Extract the [X, Y] coordinate from the center of the cell holding the provided text.  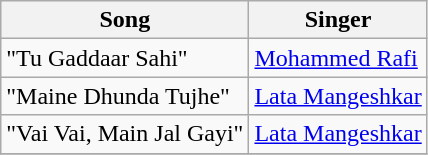
Mohammed Rafi [338, 58]
"Vai Vai, Main Jal Gayi" [125, 134]
Singer [338, 20]
"Tu Gaddaar Sahi" [125, 58]
Song [125, 20]
"Maine Dhunda Tujhe" [125, 96]
